Return the [x, y] coordinate for the center point of the cell that contains the specified text.  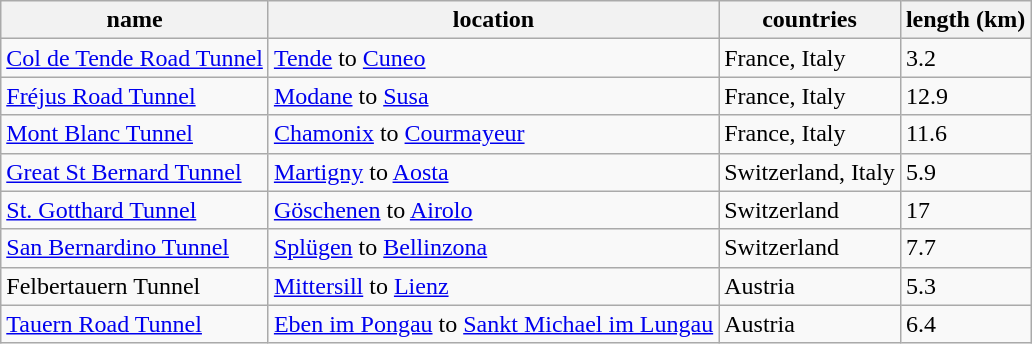
Chamonix to Courmayeur [493, 134]
5.9 [965, 172]
San Bernardino Tunnel [135, 248]
Martigny to Aosta [493, 172]
7.7 [965, 248]
name [135, 20]
Splügen to Bellinzona [493, 248]
5.3 [965, 286]
3.2 [965, 58]
Eben im Pongau to Sankt Michael im Lungau [493, 324]
Fréjus Road Tunnel [135, 96]
Felbertauern Tunnel [135, 286]
11.6 [965, 134]
Col de Tende Road Tunnel [135, 58]
Modane to Susa [493, 96]
12.9 [965, 96]
St. Gotthard Tunnel [135, 210]
length (km) [965, 20]
6.4 [965, 324]
Tauern Road Tunnel [135, 324]
Tende to Cuneo [493, 58]
Great St Bernard Tunnel [135, 172]
Mont Blanc Tunnel [135, 134]
Switzerland, Italy [810, 172]
countries [810, 20]
Göschenen to Airolo [493, 210]
location [493, 20]
Mittersill to Lienz [493, 286]
17 [965, 210]
